Find where the given text appears and provide that cell's center as [X, Y] coordinate. 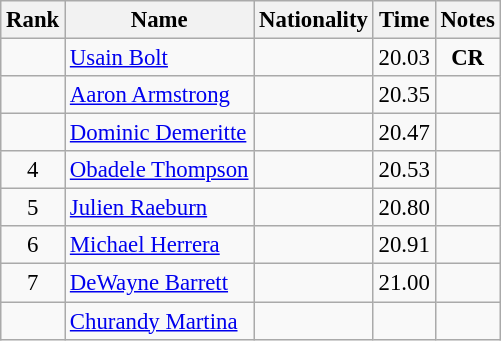
20.35 [404, 95]
Name [160, 20]
Dominic Demeritte [160, 133]
20.53 [404, 170]
20.80 [404, 208]
4 [33, 170]
Churandy Martina [160, 321]
CR [468, 58]
Usain Bolt [160, 58]
Obadele Thompson [160, 170]
21.00 [404, 283]
Time [404, 20]
Rank [33, 20]
Nationality [314, 20]
20.47 [404, 133]
Aaron Armstrong [160, 95]
6 [33, 245]
20.91 [404, 245]
7 [33, 283]
5 [33, 208]
Julien Raeburn [160, 208]
20.03 [404, 58]
Michael Herrera [160, 245]
DeWayne Barrett [160, 283]
Notes [468, 20]
